Find where the given text appears and provide that cell's center as (X, Y) coordinate. 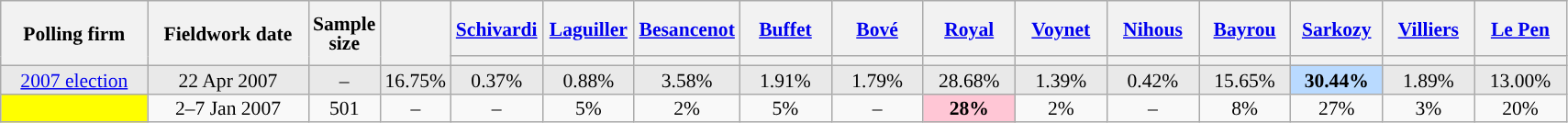
1.89% (1429, 79)
0.42% (1152, 79)
Buffet (785, 28)
Sarkozy (1337, 28)
Le Pen (1520, 28)
30.44% (1337, 79)
1.79% (877, 79)
8% (1245, 108)
Besancenot (686, 28)
2007 election (74, 79)
0.88% (588, 79)
28.68% (969, 79)
22 Apr 2007 (228, 79)
15.65% (1245, 79)
Bayrou (1245, 28)
28% (969, 108)
2–7 Jan 2007 (228, 108)
Bové (877, 28)
Fieldwork date (228, 33)
3% (1429, 108)
Samplesize (344, 33)
Laguiller (588, 28)
Royal (969, 28)
Voynet (1061, 28)
Nihous (1152, 28)
16.75% (415, 79)
3.58% (686, 79)
1.91% (785, 79)
0.37% (496, 79)
Schivardi (496, 28)
20% (1520, 108)
Villiers (1429, 28)
13.00% (1520, 79)
501 (344, 108)
Polling firm (74, 33)
27% (1337, 108)
1.39% (1061, 79)
